Output the (X, Y) coordinate of the center of the cell containing the given text.  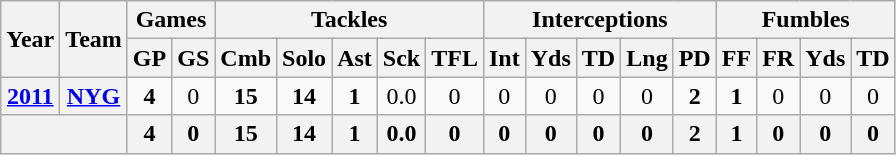
Ast (355, 58)
Games (170, 20)
Lng (647, 58)
GP (149, 58)
Year (30, 39)
Interceptions (600, 20)
FF (736, 58)
Team (94, 39)
Solo (304, 58)
Tackles (350, 20)
Cmb (246, 58)
Int (504, 58)
PD (694, 58)
TFL (455, 58)
FR (778, 58)
GS (194, 58)
NYG (94, 96)
2011 (30, 96)
Sck (401, 58)
Fumbles (806, 20)
